Return (x, y) of the center of cell containing provided text 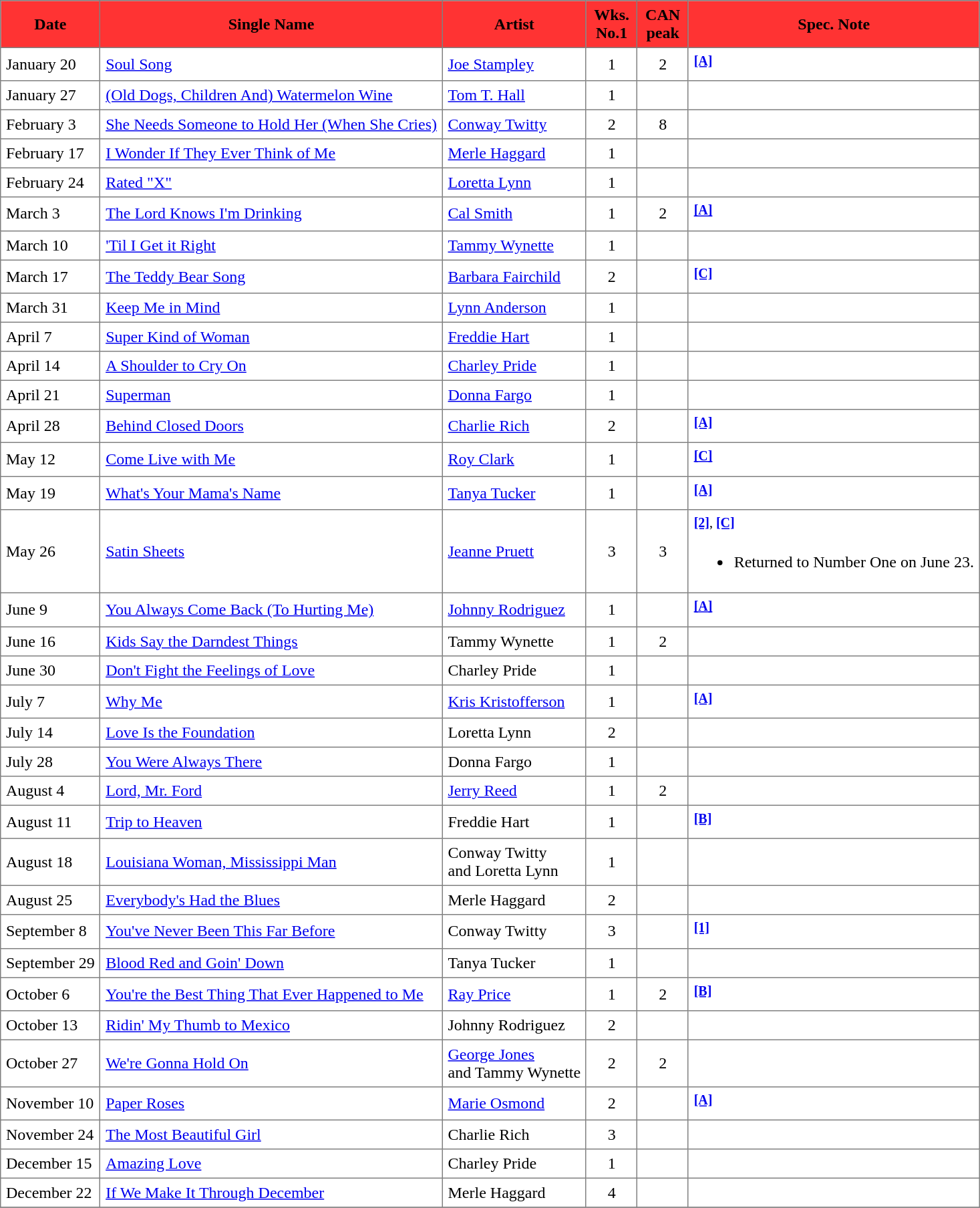
February 17 (51, 154)
March 10 (51, 245)
Keep Me in Mind (271, 308)
Rated "X" (271, 183)
May 12 (51, 460)
Soul Song (271, 64)
July 28 (51, 762)
The Teddy Bear Song (271, 277)
George Jonesand Tammy Wynette (514, 1063)
Trip to Heaven (271, 822)
Why Me (271, 702)
Jerry Reed (514, 791)
April 7 (51, 337)
Kris Kristofferson (514, 702)
September 8 (51, 931)
Roy Clark (514, 460)
Lynn Anderson (514, 308)
We're Gonna Hold On (271, 1063)
Ray Price (514, 994)
February 3 (51, 125)
August 18 (51, 862)
May 26 (51, 552)
Spec. Note (834, 24)
March 3 (51, 214)
Cal Smith (514, 214)
You Were Always There (271, 762)
Kids Say the Darndest Things (271, 641)
Love Is the Foundation (271, 733)
Satin Sheets (271, 552)
Single Name (271, 24)
Tom T. Hall (514, 96)
February 24 (51, 183)
You Always Come Back (To Hurting Me) (271, 610)
You've Never Been This Far Before (271, 931)
Conway Twittyand Loretta Lynn (514, 862)
June 30 (51, 670)
July 7 (51, 702)
[2], [C]Returned to Number One on June 23. (834, 552)
Barbara Fairchild (514, 277)
December 15 (51, 1164)
Paper Roses (271, 1104)
8 (663, 125)
I Wonder If They Ever Think of Me (271, 154)
Come Live with Me (271, 460)
November 24 (51, 1135)
August 4 (51, 791)
Date (51, 24)
January 20 (51, 64)
The Most Beautiful Girl (271, 1135)
June 16 (51, 641)
April 14 (51, 366)
October 13 (51, 1026)
April 28 (51, 426)
A Shoulder to Cry On (271, 366)
April 21 (51, 395)
The Lord Knows I'm Drinking (271, 214)
November 10 (51, 1104)
May 19 (51, 493)
August 25 (51, 901)
She Needs Someone to Hold Her (When She Cries) (271, 125)
4 (611, 1193)
Everybody's Had the Blues (271, 901)
August 11 (51, 822)
Louisiana Woman, Mississippi Man (271, 862)
March 17 (51, 277)
Artist (514, 24)
CAN peak (663, 24)
October 6 (51, 994)
March 31 (51, 308)
What's Your Mama's Name (271, 493)
July 14 (51, 733)
Joe Stampley (514, 64)
Super Kind of Woman (271, 337)
Wks. No.1 (611, 24)
October 27 (51, 1063)
Don't Fight the Feelings of Love (271, 670)
Marie Osmond (514, 1104)
Ridin' My Thumb to Mexico (271, 1026)
'Til I Get it Right (271, 245)
(Old Dogs, Children And) Watermelon Wine (271, 96)
Blood Red and Goin' Down (271, 963)
[1] (834, 931)
December 22 (51, 1193)
Jeanne Pruett (514, 552)
You're the Best Thing That Ever Happened to Me (271, 994)
Lord, Mr. Ford (271, 791)
January 27 (51, 96)
September 29 (51, 963)
June 9 (51, 610)
Amazing Love (271, 1164)
Superman (271, 395)
Behind Closed Doors (271, 426)
If We Make It Through December (271, 1193)
